Return [X, Y] of the center of cell containing provided text 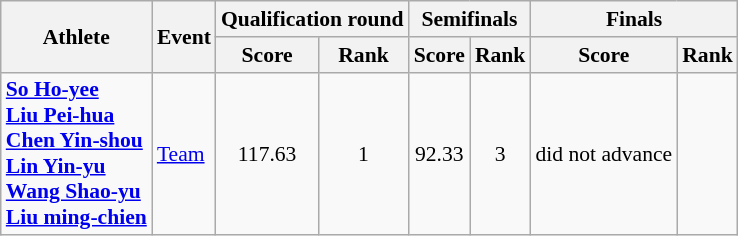
Team [184, 154]
3 [500, 154]
Athlete [76, 36]
1 [363, 154]
Finals [634, 19]
Qualification round [312, 19]
Semifinals [470, 19]
117.63 [267, 154]
92.33 [440, 154]
Event [184, 36]
did not advance [604, 154]
So Ho-yeeLiu Pei-huaChen Yin-shouLin Yin-yuWang Shao-yuLiu ming-chien [76, 154]
